Identify which cell holds the provided text, then report its [X, Y] central coordinate. 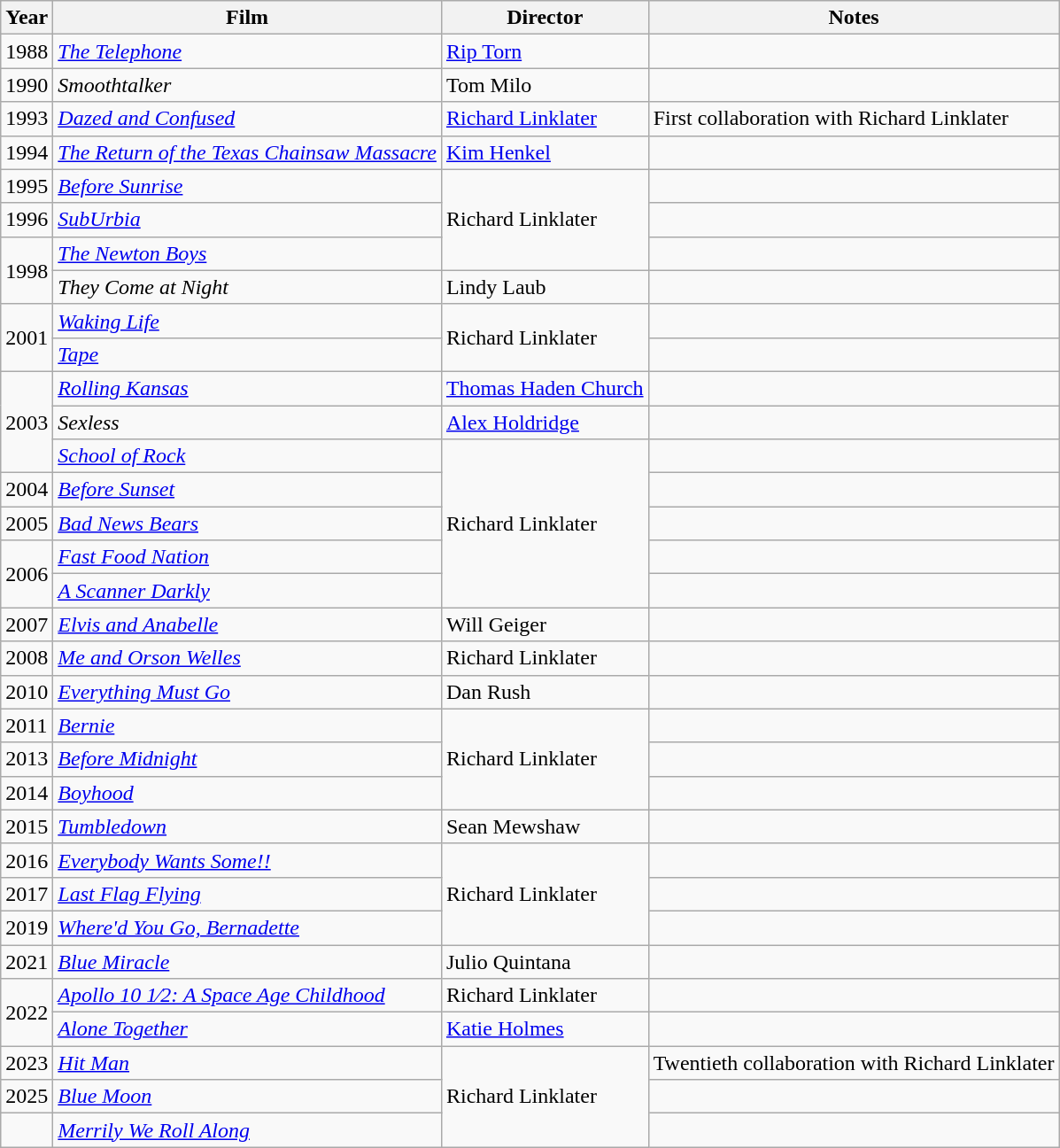
2011 [27, 725]
Dan Rush [545, 692]
Tumbledown [248, 826]
Bernie [248, 725]
Fast Food Nation [248, 557]
Boyhood [248, 793]
2010 [27, 692]
Elvis and Anabelle [248, 624]
1993 [27, 119]
2025 [27, 1097]
2014 [27, 793]
Apollo 10 1⁄2: A Space Age Childhood [248, 996]
2005 [27, 524]
1990 [27, 85]
2008 [27, 658]
2003 [27, 422]
Blue Miracle [248, 961]
Where'd You Go, Bernadette [248, 927]
1994 [27, 152]
The Telephone [248, 51]
Before Sunset [248, 490]
Merrily We Roll Along [248, 1130]
2001 [27, 337]
Lindy Laub [545, 287]
Waking Life [248, 321]
School of Rock [248, 456]
2022 [27, 1012]
First collaboration with Richard Linklater [854, 119]
Bad News Bears [248, 524]
Alone Together [248, 1029]
Twentieth collaboration with Richard Linklater [854, 1063]
Me and Orson Welles [248, 658]
Year [27, 18]
Director [545, 18]
2023 [27, 1063]
Rolling Kansas [248, 388]
Sexless [248, 423]
Rip Torn [545, 51]
2015 [27, 826]
2007 [27, 624]
2006 [27, 574]
Dazed and Confused [248, 119]
2016 [27, 860]
Before Sunrise [248, 186]
Alex Holdridge [545, 423]
Notes [854, 18]
1995 [27, 186]
Hit Man [248, 1063]
Blue Moon [248, 1097]
Sean Mewshaw [545, 826]
Everything Must Go [248, 692]
Julio Quintana [545, 961]
2019 [27, 927]
2017 [27, 894]
Thomas Haden Church [545, 388]
Smoothtalker [248, 85]
The Return of the Texas Chainsaw Massacre [248, 152]
2021 [27, 961]
1988 [27, 51]
Before Midnight [248, 759]
A Scanner Darkly [248, 591]
1996 [27, 220]
Tom Milo [545, 85]
2013 [27, 759]
The Newton Boys [248, 253]
2004 [27, 490]
Tape [248, 354]
Will Geiger [545, 624]
Film [248, 18]
They Come at Night [248, 287]
Last Flag Flying [248, 894]
Everybody Wants Some!! [248, 860]
Katie Holmes [545, 1029]
Kim Henkel [545, 152]
SubUrbia [248, 220]
1998 [27, 270]
